Return the (x, y) coordinate for the center point of the cell that contains the specified text.  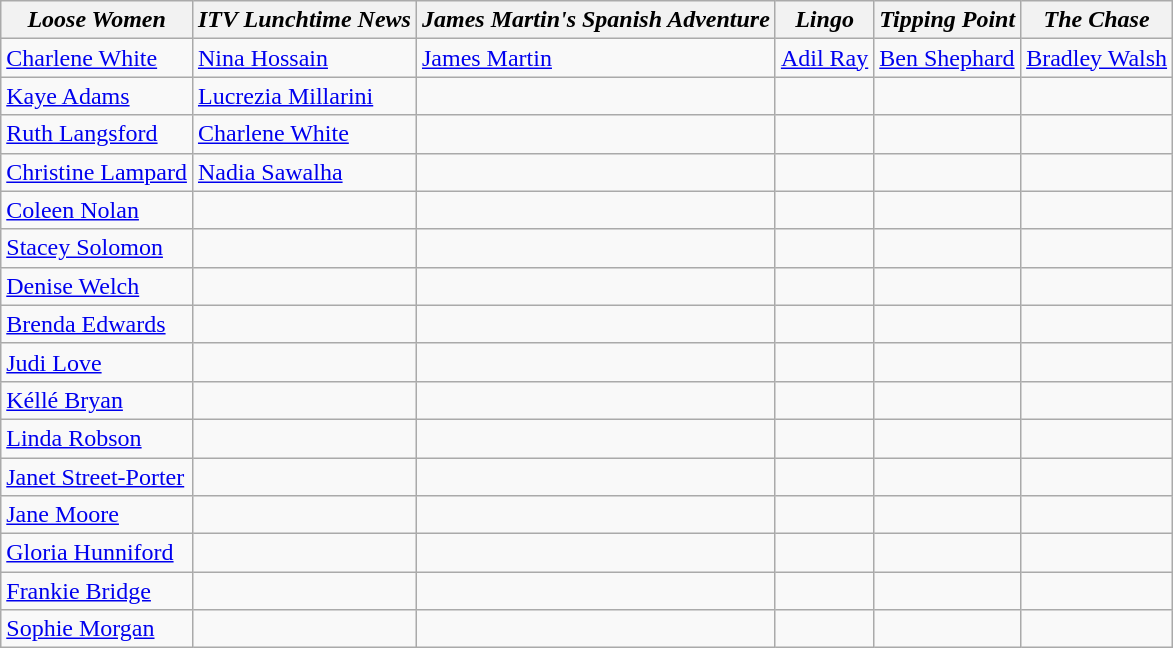
James Martin (596, 58)
Ruth Langsford (97, 134)
Nadia Sawalha (304, 172)
Christine Lampard (97, 172)
Judi Love (97, 362)
Tipping Point (948, 20)
Kaye Adams (97, 96)
Jane Moore (97, 515)
Sophie Morgan (97, 629)
ITV Lunchtime News (304, 20)
James Martin's Spanish Adventure (596, 20)
Loose Women (97, 20)
Adil Ray (824, 58)
Frankie Bridge (97, 591)
Stacey Solomon (97, 248)
Linda Robson (97, 438)
The Chase (1097, 20)
Denise Welch (97, 286)
Brenda Edwards (97, 324)
Lingo (824, 20)
Kéllé Bryan (97, 400)
Lucrezia Millarini (304, 96)
Janet Street-Porter (97, 477)
Bradley Walsh (1097, 58)
Ben Shephard (948, 58)
Gloria Hunniford (97, 553)
Coleen Nolan (97, 210)
Nina Hossain (304, 58)
